Find where the given text appears and provide that cell's center as [x, y] coordinate. 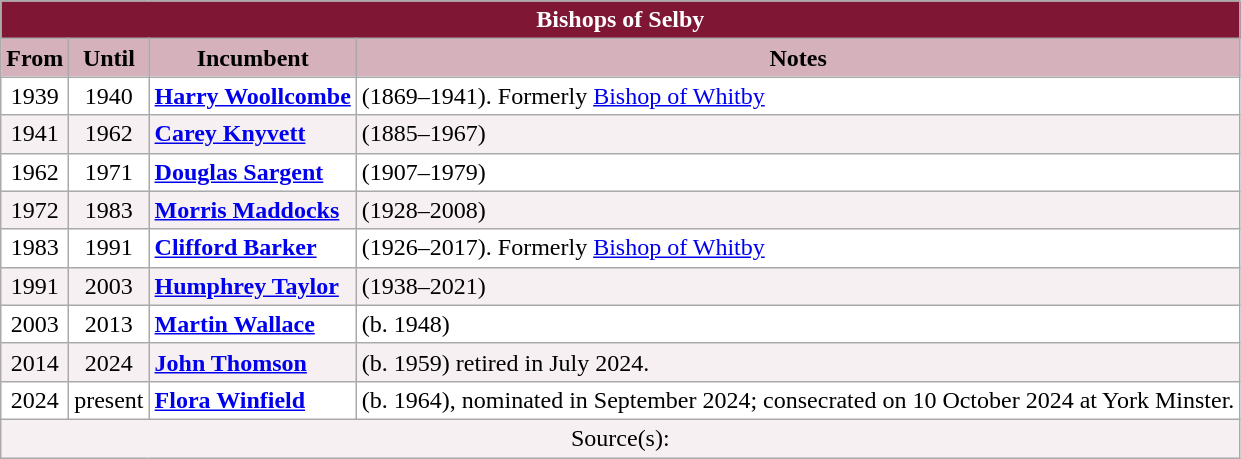
Until [109, 58]
Carey Knyvett [252, 134]
Martin Wallace [252, 324]
2014 [35, 362]
(1869–1941). Formerly Bishop of Whitby [798, 96]
Clifford Barker [252, 248]
Incumbent [252, 58]
Source(s): [620, 438]
(1907–1979) [798, 172]
1939 [35, 96]
1972 [35, 210]
(b. 1948) [798, 324]
Harry Woollcombe [252, 96]
Notes [798, 58]
(1885–1967) [798, 134]
1940 [109, 96]
1941 [35, 134]
(1938–2021) [798, 286]
John Thomson [252, 362]
Douglas Sargent [252, 172]
Flora Winfield [252, 400]
Humphrey Taylor [252, 286]
From [35, 58]
1971 [109, 172]
(1928–2008) [798, 210]
(1926–2017). Formerly Bishop of Whitby [798, 248]
(b. 1959) retired in July 2024. [798, 362]
present [109, 400]
Morris Maddocks [252, 210]
Bishops of Selby [620, 20]
(b. 1964), nominated in September 2024; consecrated on 10 October 2024 at York Minster. [798, 400]
2013 [109, 324]
